Output the [x, y] coordinate of the center of the cell containing the given text.  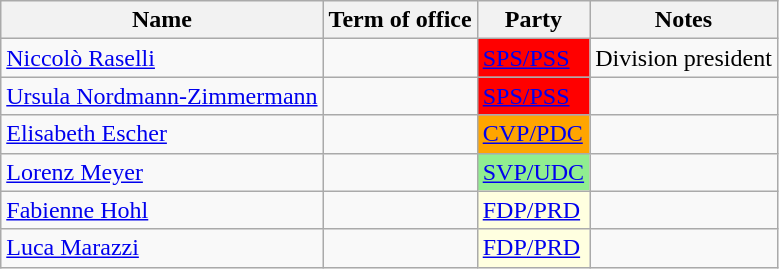
Term of office [400, 20]
Luca Marazzi [162, 248]
Notes [684, 20]
Elisabeth Escher [162, 134]
Niccolò Raselli [162, 58]
Lorenz Meyer [162, 172]
Ursula Nordmann-Zimmermann [162, 96]
Party [533, 20]
Division president [684, 58]
Fabienne Hohl [162, 210]
SVP/UDC [533, 172]
Name [162, 20]
CVP/PDC [533, 134]
